Capture the cell that displays the provided text and extract its (x, y) central coordinate. 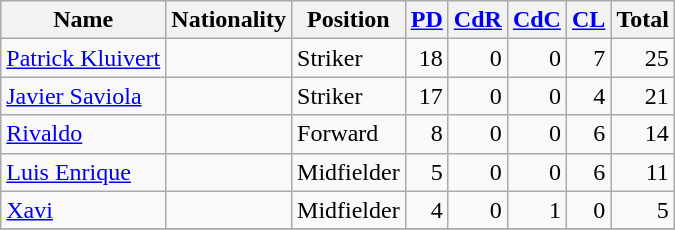
11 (643, 172)
Patrick Kluivert (84, 58)
Javier Saviola (84, 96)
17 (426, 96)
25 (643, 58)
21 (643, 96)
CdC (536, 20)
14 (643, 134)
Forward (349, 134)
Position (349, 20)
CL (588, 20)
Name (84, 20)
Total (643, 20)
1 (536, 210)
18 (426, 58)
7 (588, 58)
Xavi (84, 210)
Luis Enrique (84, 172)
Nationality (229, 20)
CdR (478, 20)
8 (426, 134)
Rivaldo (84, 134)
PD (426, 20)
